From the cell containing the given text, extract its center point as (X, Y) coordinate. 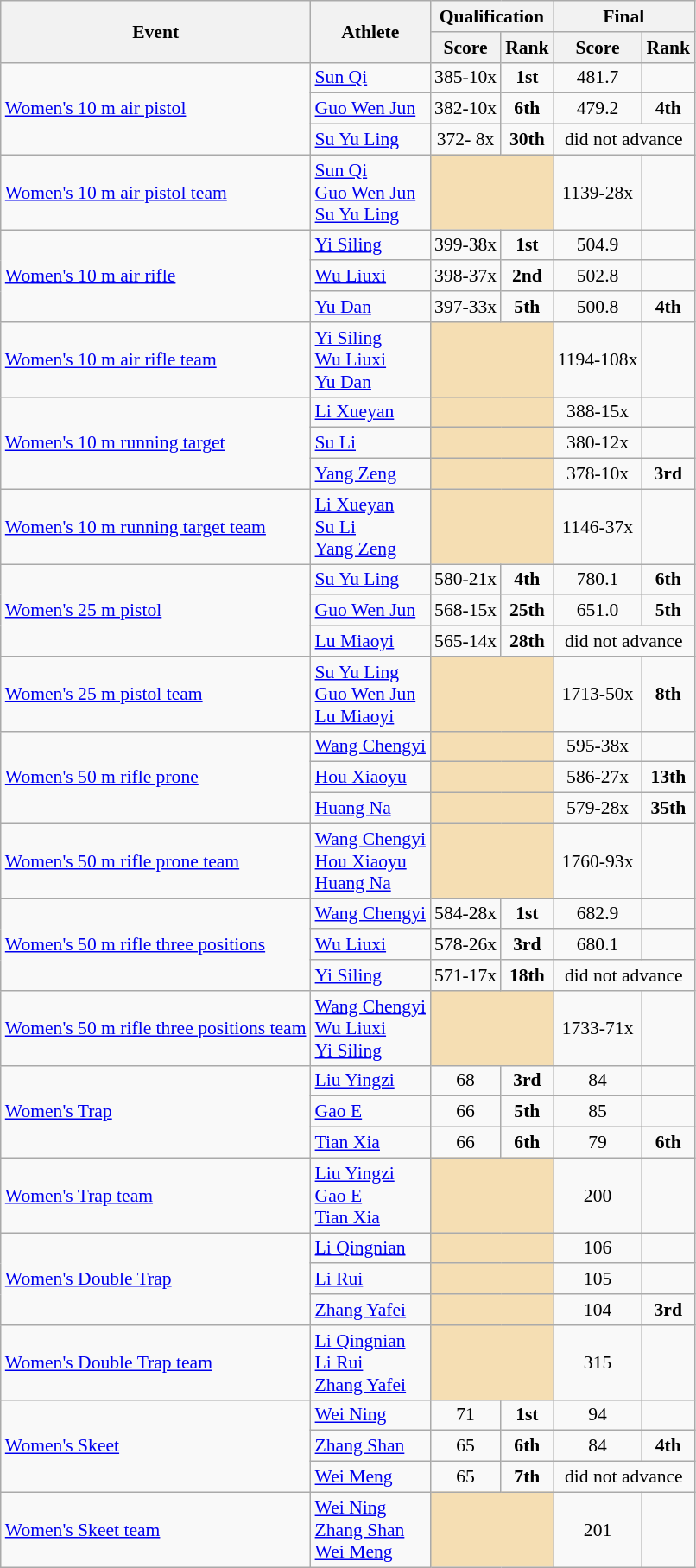
780.1 (598, 580)
Women's 10 m running target (155, 442)
85 (598, 1112)
Athlete (370, 31)
Li XueyanSu LiYang Zeng (370, 527)
13th (668, 778)
385-10x (465, 78)
Zhang Yafei (370, 1310)
Sun Qi (370, 78)
Women's 10 m air rifle team (155, 359)
Women's 50 m rifle three positions team (155, 1028)
Li QingnianLi RuiZhang Yafei (370, 1363)
Huang Na (370, 809)
388-15x (598, 412)
35th (668, 809)
Women's Skeet (155, 1446)
568-15x (465, 611)
Women's Double Trap (155, 1279)
397-33x (465, 307)
8th (668, 695)
200 (598, 1196)
Women's 25 m pistol (155, 610)
Wei Ning (370, 1415)
Women's 50 m rifle prone team (155, 860)
71 (465, 1415)
7th (527, 1477)
372- 8x (465, 140)
1194-108x (598, 359)
Women's 10 m air pistol (155, 109)
Yu Dan (370, 307)
315 (598, 1363)
479.2 (598, 109)
Li Xueyan (370, 412)
Su Li (370, 443)
Women's Skeet team (155, 1529)
Qualification (492, 16)
Sun QiGuo Wen JunSu Yu Ling (370, 192)
94 (598, 1415)
580-21x (465, 580)
106 (598, 1248)
378-10x (598, 474)
Women's 10 m air rifle (155, 276)
Women's 50 m rifle three positions (155, 945)
Yi SilingWu LiuxiYu Dan (370, 359)
201 (598, 1529)
1733-71x (598, 1028)
680.1 (598, 945)
Women's 50 m rifle prone (155, 778)
18th (527, 975)
382-10x (465, 109)
Su Yu LingGuo Wen JunLu Miaoyi (370, 695)
68 (465, 1081)
398-37x (465, 276)
28th (527, 641)
104 (598, 1310)
Women's Trap (155, 1111)
Women's Trap team (155, 1196)
Zhang Shan (370, 1446)
Wang ChengyiHou XiaoyuHuang Na (370, 860)
Li Qingnian (370, 1248)
502.8 (598, 276)
1139-28x (598, 192)
25th (527, 611)
2nd (527, 276)
Liu Yingzi (370, 1081)
Wei NingZhang ShanWei Meng (370, 1529)
Women's Double Trap team (155, 1363)
Gao E (370, 1112)
Liu YingziGao ETian Xia (370, 1196)
651.0 (598, 611)
Wang ChengyiWu LiuxiYi Siling (370, 1028)
584-28x (465, 914)
Final (623, 16)
571-17x (465, 975)
399-38x (465, 245)
Wei Meng (370, 1477)
1760-93x (598, 860)
578-26x (465, 945)
Hou Xiaoyu (370, 778)
Lu Miaoyi (370, 641)
Women's 25 m pistol team (155, 695)
565-14x (465, 641)
500.8 (598, 307)
79 (598, 1143)
586-27x (598, 778)
380-12x (598, 443)
1146-37x (598, 527)
1713-50x (598, 695)
Women's 10 m air pistol team (155, 192)
595-38x (598, 746)
Tian Xia (370, 1143)
Li Rui (370, 1279)
682.9 (598, 914)
Yang Zeng (370, 474)
504.9 (598, 245)
579-28x (598, 809)
481.7 (598, 78)
Event (155, 31)
105 (598, 1279)
Women's 10 m running target team (155, 527)
30th (527, 140)
